Pinpoint the cell where the given text exists, returning its (x, y) midpoint coordinate. 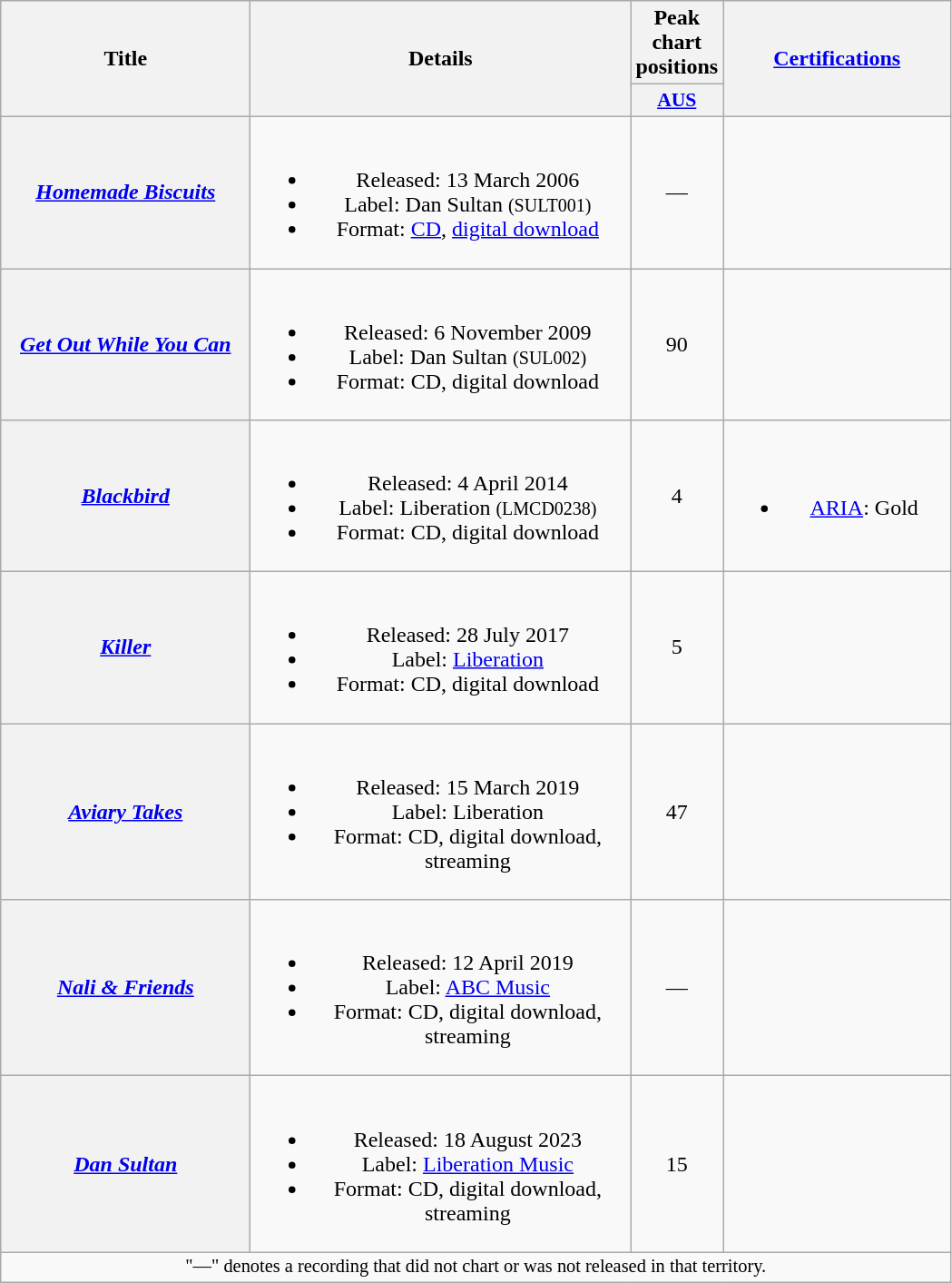
"—" denotes a recording that did not chart or was not released in that territory. (476, 1268)
Nali & Friends (125, 988)
AUS (677, 101)
Killer (125, 648)
Peak chart positions (677, 43)
ARIA: Gold (837, 496)
Released: 15 March 2019Label: LiberationFormat: CD, digital download, streaming (441, 812)
Released: 4 April 2014Label: Liberation (LMCD0238)Format: CD, digital download (441, 496)
Released: 18 August 2023Label: Liberation MusicFormat: CD, digital download, streaming (441, 1164)
Dan Sultan (125, 1164)
Details (441, 59)
Blackbird (125, 496)
Get Out While You Can (125, 345)
15 (677, 1164)
4 (677, 496)
Released: 12 April 2019Label: ABC MusicFormat: CD, digital download, streaming (441, 988)
Homemade Biscuits (125, 192)
Released: 13 March 2006Label: Dan Sultan (SULT001)Format: CD, digital download (441, 192)
47 (677, 812)
Title (125, 59)
Aviary Takes (125, 812)
5 (677, 648)
Released: 28 July 2017Label: LiberationFormat: CD, digital download (441, 648)
Certifications (837, 59)
Released: 6 November 2009Label: Dan Sultan (SUL002)Format: CD, digital download (441, 345)
90 (677, 345)
